Capture the cell that displays the provided text and extract its (x, y) central coordinate. 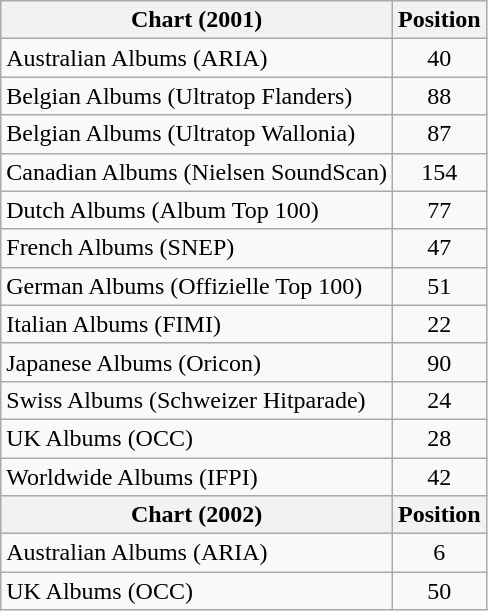
154 (439, 172)
Chart (2001) (197, 20)
47 (439, 248)
87 (439, 134)
Worldwide Albums (IFPI) (197, 477)
50 (439, 591)
22 (439, 324)
Swiss Albums (Schweizer Hitparade) (197, 400)
Belgian Albums (Ultratop Wallonia) (197, 134)
Chart (2002) (197, 515)
6 (439, 553)
28 (439, 438)
90 (439, 362)
French Albums (SNEP) (197, 248)
40 (439, 58)
24 (439, 400)
Dutch Albums (Album Top 100) (197, 210)
42 (439, 477)
77 (439, 210)
Italian Albums (FIMI) (197, 324)
88 (439, 96)
Belgian Albums (Ultratop Flanders) (197, 96)
Japanese Albums (Oricon) (197, 362)
Canadian Albums (Nielsen SoundScan) (197, 172)
51 (439, 286)
German Albums (Offizielle Top 100) (197, 286)
